Scan for the cell matching the given text and deliver its (x, y) coordinate at center. 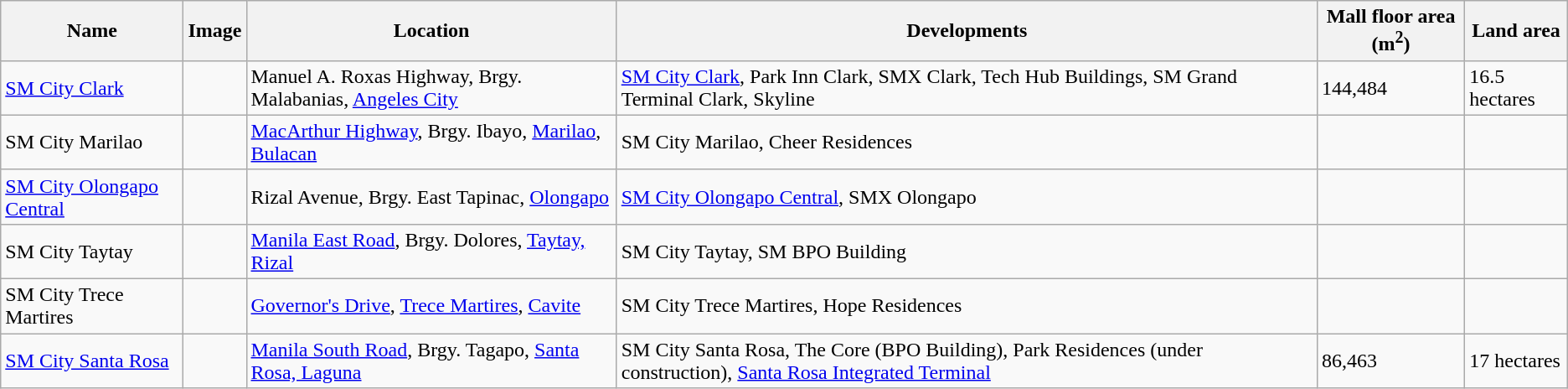
Name (92, 31)
MacArthur Highway, Brgy. Ibayo, Marilao, Bulacan (431, 143)
Manila South Road, Brgy. Tagapo, Santa Rosa, Laguna (431, 360)
SM City Marilao, Cheer Residences (967, 143)
17 hectares (1516, 360)
16.5 hectares (1516, 87)
Land area (1516, 31)
SM City Trece Martires, Hope Residences (967, 307)
SM City Olongapo Central, SMX Olongapo (967, 196)
86,463 (1390, 360)
Manuel A. Roxas Highway, Brgy. Malabanias, Angeles City (431, 87)
SM City Santa Rosa (92, 360)
SM City Trece Martires (92, 307)
Mall floor area (m2) (1390, 31)
SM City Taytay (92, 252)
Governor's Drive, Trece Martires, Cavite (431, 307)
Manila East Road, Brgy. Dolores, Taytay, Rizal (431, 252)
SM City Clark (92, 87)
144,484 (1390, 87)
SM City Clark, Park Inn Clark, SMX Clark, Tech Hub Buildings, SM Grand Terminal Clark, Skyline (967, 87)
Location (431, 31)
SM City Olongapo Central (92, 196)
Developments (967, 31)
Image (214, 31)
SM City Taytay, SM BPO Building (967, 252)
SM City Marilao (92, 143)
SM City Santa Rosa, The Core (BPO Building), Park Residences (under construction), Santa Rosa Integrated Terminal (967, 360)
Rizal Avenue, Brgy. East Tapinac, Olongapo (431, 196)
